Detect which cell encompasses the target text, then output its (x, y) center coordinate. 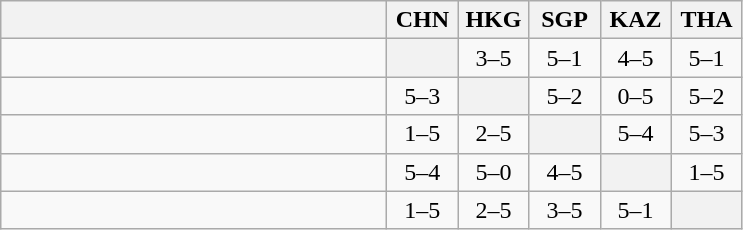
5–0 (494, 172)
0–5 (636, 96)
THA (706, 20)
HKG (494, 20)
CHN (422, 20)
KAZ (636, 20)
SGP (564, 20)
